Identify which cell holds the provided text, then report its [X, Y] central coordinate. 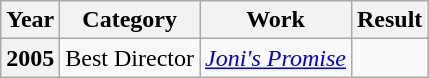
Category [130, 20]
Work [276, 20]
Joni's Promise [276, 58]
2005 [30, 58]
Year [30, 20]
Best Director [130, 58]
Result [389, 20]
